Find where the given text appears and provide that cell's center as (x, y) coordinate. 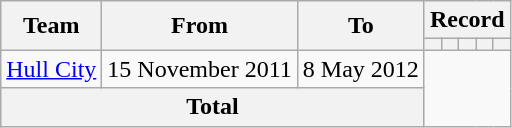
15 November 2011 (200, 69)
Hull City (52, 69)
Team (52, 26)
From (200, 26)
To (360, 26)
Total (213, 107)
Record (467, 20)
8 May 2012 (360, 69)
